Extract the (x, y) coordinate from the center of the cell holding the provided text.  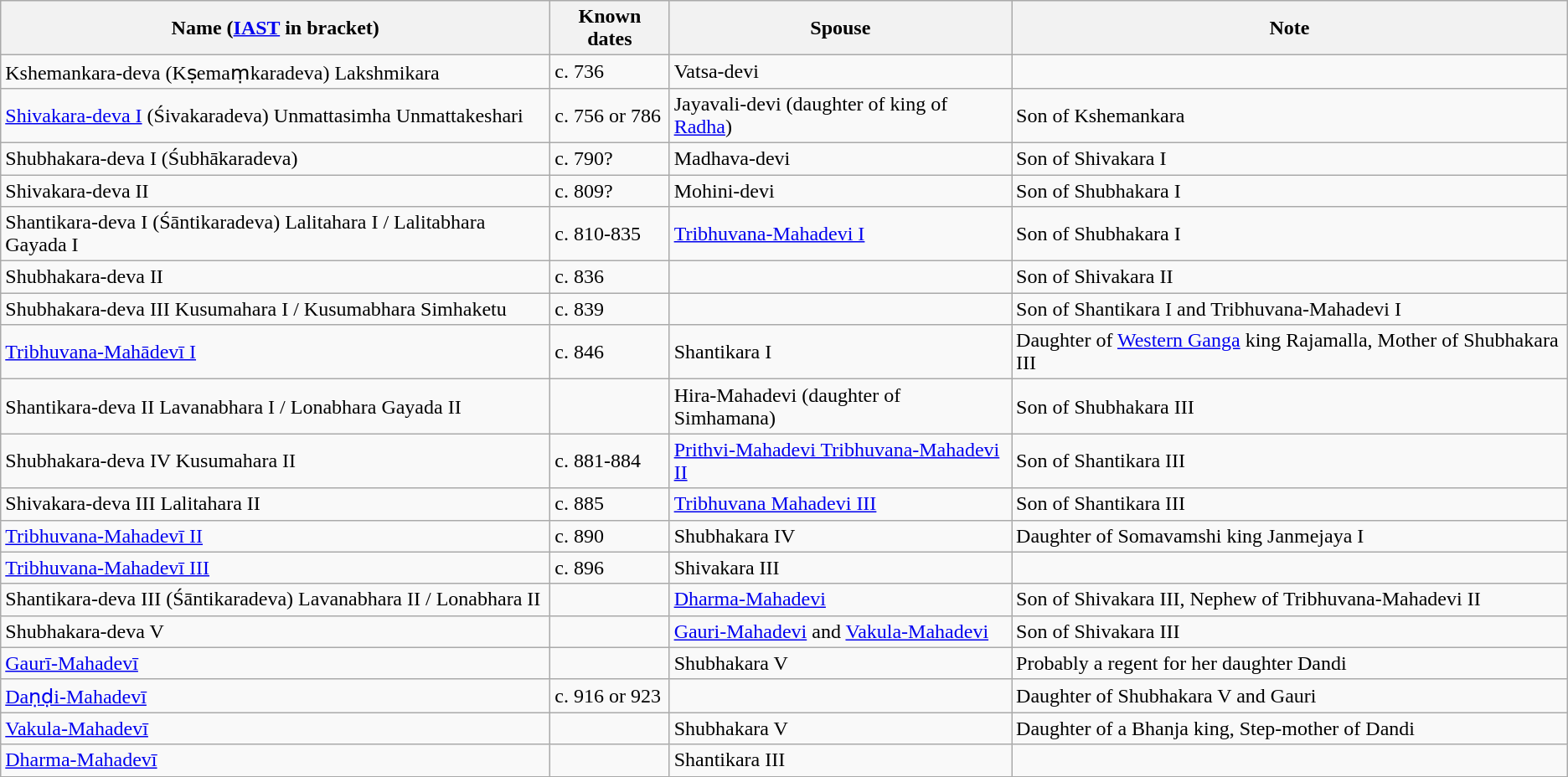
Dharma-Mahadevī (276, 760)
Daughter of Somavamshi king Janmejaya I (1290, 536)
Shivakara III (840, 568)
Tribhuvana-Mahadevī III (276, 568)
c. 809? (610, 190)
c. 790? (610, 158)
Daughter of Western Ganga king Rajamalla, Mother of Shubhakara III (1290, 352)
c. 881-884 (610, 461)
Shubhakara-deva V (276, 631)
c. 736 (610, 72)
Tribhuvana-Mahadevi I (840, 234)
Tribhuvana-Mahādevī I (276, 352)
c. 890 (610, 536)
Prithvi-Mahadevi Tribhuvana-Mahadevi II (840, 461)
Shantikara III (840, 760)
Gaurī-Mahadevī (276, 663)
Son of Kshemankara (1290, 116)
Son of Shubhakara III (1290, 407)
Madhava-devi (840, 158)
Son of Shivakara III (1290, 631)
c. 916 or 923 (610, 696)
Known dates (610, 28)
c. 885 (610, 504)
Son of Shantikara I and Tribhuvana-Mahadevi I (1290, 309)
c. 839 (610, 309)
Shubhakara-deva I (Śubhākaradeva) (276, 158)
Vatsa-devi (840, 72)
c. 756 or 786 (610, 116)
Vakula-Mahadevī (276, 728)
Shantikara-deva III (Śāntikaradeva) Lavanabhara II / Lonabhara II (276, 599)
Mohini-devi (840, 190)
Daṇḍi-Mahadevī (276, 696)
c. 896 (610, 568)
Tribhuvana-Mahadevī II (276, 536)
Shivakara-deva III Lalitahara II (276, 504)
Kshemankara-deva (Kṣemaṃkaradeva) Lakshmikara (276, 72)
Shantikara-deva I (Śāntikaradeva) Lalitahara I / Lalitabhara Gayada I (276, 234)
Son of Shivakara II (1290, 277)
Shubhakara-deva II (276, 277)
Gauri-Mahadevi and Vakula-Mahadevi (840, 631)
c. 810-835 (610, 234)
Probably a regent for her daughter Dandi (1290, 663)
Daughter of a Bhanja king, Step-mother of Dandi (1290, 728)
Shubhakara IV (840, 536)
Shubhakara-deva IV Kusumahara II (276, 461)
Shivakara-deva II (276, 190)
Shantikara-deva II Lavanabhara I / Lonabhara Gayada II (276, 407)
Daughter of Shubhakara V and Gauri (1290, 696)
Shivakara-deva I (Śivakaradeva) Unmattasimha Unmattakeshari (276, 116)
Name (IAST in bracket) (276, 28)
Son of Shivakara I (1290, 158)
c. 846 (610, 352)
Tribhuvana Mahadevi III (840, 504)
Hira-Mahadevi (daughter of Simhamana) (840, 407)
Spouse (840, 28)
Shantikara I (840, 352)
Jayavali-devi (daughter of king of Radha) (840, 116)
Son of Shivakara III, Nephew of Tribhuvana-Mahadevi II (1290, 599)
Shubhakara-deva III Kusumahara I / Kusumabhara Simhaketu (276, 309)
Note (1290, 28)
c. 836 (610, 277)
Dharma-Mahadevi (840, 599)
